For the text-containing cell, return its midpoint in [X, Y] coordinate format. 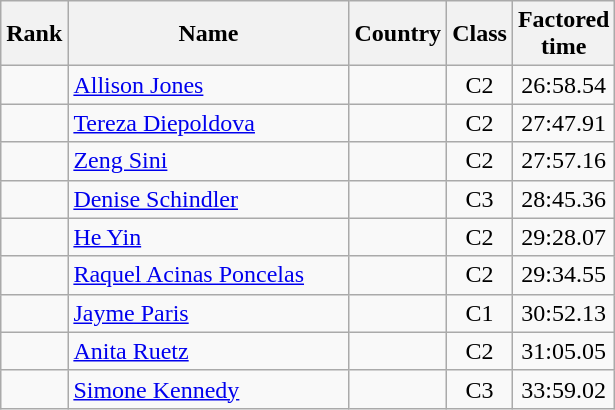
30:52.13 [564, 313]
Country [398, 34]
33:59.02 [564, 389]
29:34.55 [564, 275]
Zeng Sini [208, 161]
27:47.91 [564, 123]
Simone Kennedy [208, 389]
28:45.36 [564, 199]
Rank [34, 34]
Factoredtime [564, 34]
31:05.05 [564, 351]
27:57.16 [564, 161]
Raquel Acinas Poncelas [208, 275]
Jayme Paris [208, 313]
He Yin [208, 237]
Class [480, 34]
C1 [480, 313]
Allison Jones [208, 85]
Denise Schindler [208, 199]
29:28.07 [564, 237]
26:58.54 [564, 85]
Anita Ruetz [208, 351]
Tereza Diepoldova [208, 123]
Name [208, 34]
